Return (x, y) of the center of cell containing provided text 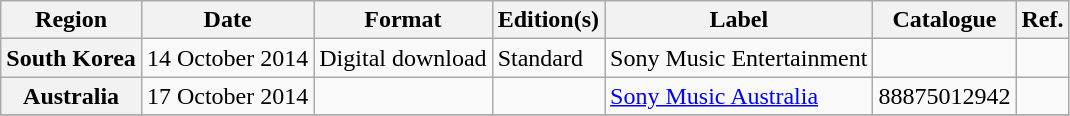
Sony Music Australia (739, 96)
Edition(s) (548, 20)
Date (227, 20)
Standard (548, 58)
Catalogue (944, 20)
Sony Music Entertainment (739, 58)
Ref. (1042, 20)
Region (72, 20)
17 October 2014 (227, 96)
Australia (72, 96)
Digital download (403, 58)
88875012942 (944, 96)
South Korea (72, 58)
Label (739, 20)
Format (403, 20)
14 October 2014 (227, 58)
